Identify which cell holds the provided text, then report its [x, y] central coordinate. 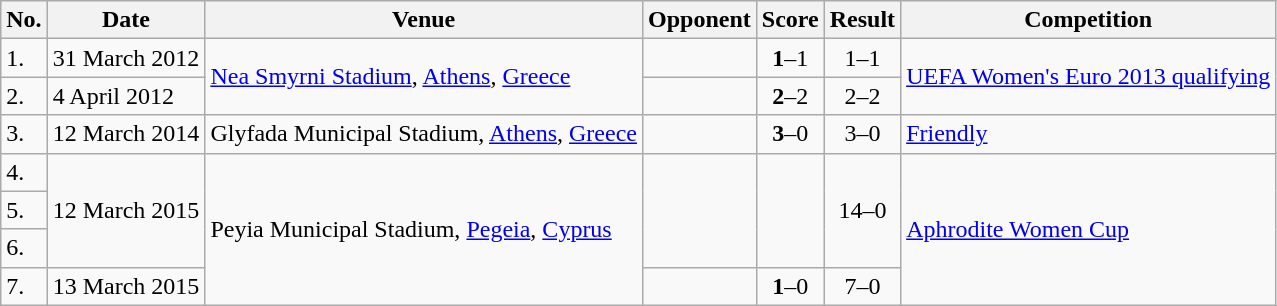
Nea Smyrni Stadium, Athens, Greece [424, 77]
13 March 2015 [126, 286]
12 March 2014 [126, 134]
Peyia Municipal Stadium, Pegeia, Cyprus [424, 229]
Glyfada Municipal Stadium, Athens, Greece [424, 134]
4. [24, 172]
1–0 [790, 286]
2. [24, 96]
Score [790, 20]
1. [24, 58]
7–0 [862, 286]
3. [24, 134]
Aphrodite Women Cup [1088, 229]
6. [24, 248]
14–0 [862, 210]
Result [862, 20]
Opponent [699, 20]
7. [24, 286]
Friendly [1088, 134]
12 March 2015 [126, 210]
5. [24, 210]
31 March 2012 [126, 58]
Date [126, 20]
UEFA Women's Euro 2013 qualifying [1088, 77]
Venue [424, 20]
Competition [1088, 20]
No. [24, 20]
4 April 2012 [126, 96]
